Scan for the cell matching the given text and deliver its (x, y) coordinate at center. 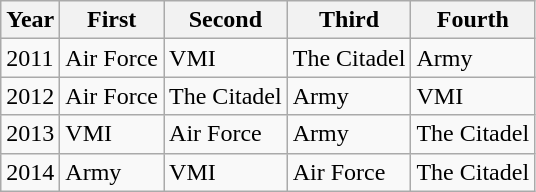
2011 (30, 58)
Fourth (473, 20)
Year (30, 20)
Second (226, 20)
2014 (30, 172)
2012 (30, 96)
Third (349, 20)
First (112, 20)
2013 (30, 134)
